From the cell containing the given text, extract its center point as [x, y] coordinate. 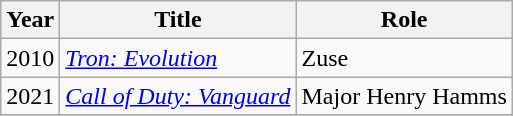
Year [30, 20]
Title [178, 20]
2010 [30, 58]
2021 [30, 96]
Tron: Evolution [178, 58]
Role [404, 20]
Major Henry Hamms [404, 96]
Call of Duty: Vanguard [178, 96]
Zuse [404, 58]
